Return the [X, Y] coordinate for the center point of the cell that contains the specified text.  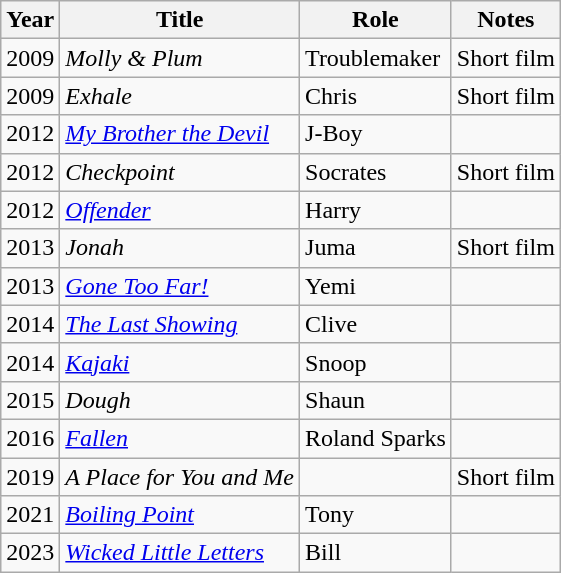
The Last Showing [180, 324]
Kajaki [180, 362]
2023 [30, 553]
2015 [30, 400]
Shaun [376, 400]
Offender [180, 210]
Molly & Plum [180, 58]
Fallen [180, 438]
J-Boy [376, 134]
Snoop [376, 362]
My Brother the Devil [180, 134]
Juma [376, 248]
Socrates [376, 172]
Checkpoint [180, 172]
Bill [376, 553]
2021 [30, 515]
Dough [180, 400]
Roland Sparks [376, 438]
2019 [30, 477]
Year [30, 20]
Exhale [180, 96]
2016 [30, 438]
Wicked Little Letters [180, 553]
Harry [376, 210]
Yemi [376, 286]
Gone Too Far! [180, 286]
A Place for You and Me [180, 477]
Tony [376, 515]
Notes [506, 20]
Boiling Point [180, 515]
Clive [376, 324]
Role [376, 20]
Title [180, 20]
Jonah [180, 248]
Troublemaker [376, 58]
Chris [376, 96]
